Provide the (X, Y) coordinate of the cell's center where the given text is located.  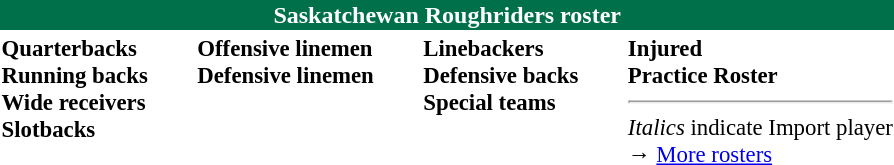
Saskatchewan Roughriders roster (447, 15)
